Extract the (x, y) coordinate from the center of the cell holding the provided text.  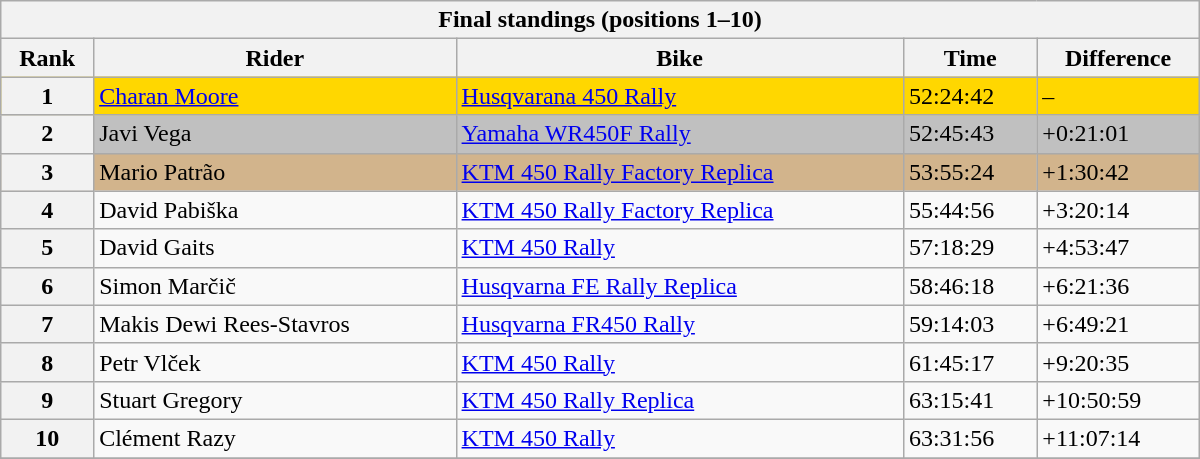
Yamaha WR450F Rally (680, 134)
Time (970, 58)
+10:50:59 (1118, 400)
Javi Vega (275, 134)
53:55:24 (970, 172)
Husqvarna FE Rally Replica (680, 286)
– (1118, 96)
+4:53:47 (1118, 248)
Rider (275, 58)
9 (48, 400)
+6:49:21 (1118, 324)
63:15:41 (970, 400)
7 (48, 324)
+0:21:01 (1118, 134)
+3:20:14 (1118, 210)
Rank (48, 58)
+6:21:36 (1118, 286)
KTM 450 Rally Replica (680, 400)
Charan Moore (275, 96)
5 (48, 248)
3 (48, 172)
Makis Dewi Rees-Stavros (275, 324)
52:45:43 (970, 134)
Clément Razy (275, 438)
Petr Vlček (275, 362)
61:45:17 (970, 362)
Bike (680, 58)
+9:20:35 (1118, 362)
Husqvarna FR450 Rally (680, 324)
10 (48, 438)
Stuart Gregory (275, 400)
Final standings (positions 1–10) (600, 20)
Difference (1118, 58)
57:18:29 (970, 248)
4 (48, 210)
58:46:18 (970, 286)
1 (48, 96)
59:14:03 (970, 324)
52:24:42 (970, 96)
Simon Marčič (275, 286)
+11:07:14 (1118, 438)
6 (48, 286)
8 (48, 362)
Husqvarana 450 Rally (680, 96)
55:44:56 (970, 210)
David Pabiška (275, 210)
David Gaits (275, 248)
2 (48, 134)
Mario Patrão (275, 172)
+1:30:42 (1118, 172)
63:31:56 (970, 438)
